Identify which cell holds the provided text, then report its [x, y] central coordinate. 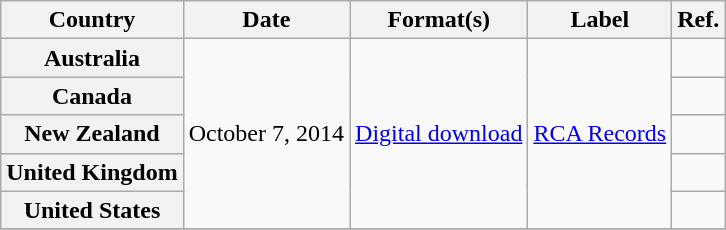
Country [92, 20]
Australia [92, 58]
Date [266, 20]
Digital download [439, 134]
October 7, 2014 [266, 134]
New Zealand [92, 134]
United Kingdom [92, 172]
Ref. [698, 20]
Format(s) [439, 20]
RCA Records [600, 134]
Canada [92, 96]
United States [92, 210]
Label [600, 20]
